From the cell containing the given text, extract its center point as [x, y] coordinate. 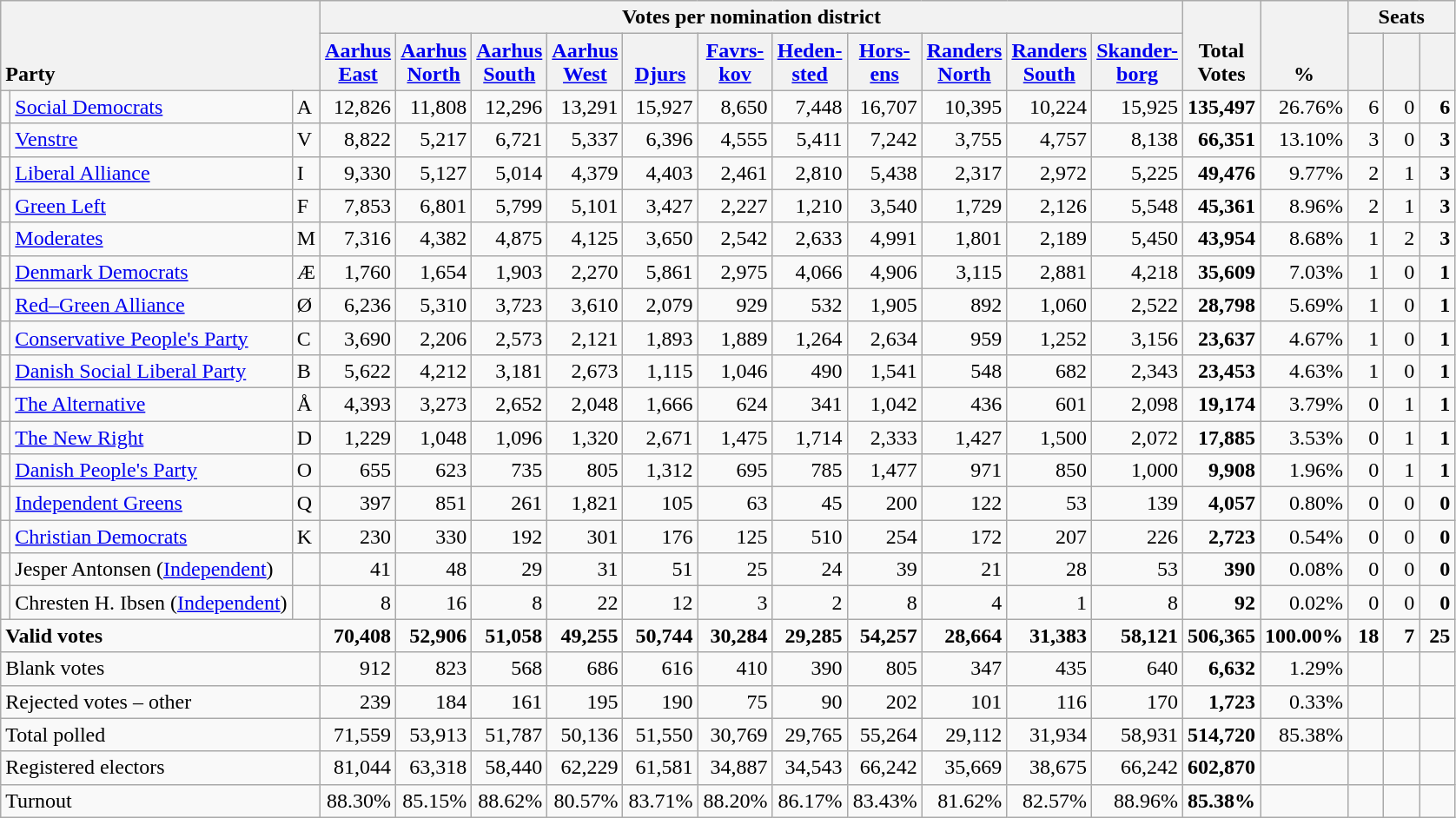
2,461 [735, 173]
601 [1049, 404]
2,189 [1049, 239]
21 [964, 570]
50,136 [586, 735]
Ø [306, 305]
2,317 [964, 173]
1,666 [660, 404]
12 [660, 603]
2,333 [884, 437]
88.30% [358, 801]
43,954 [1221, 239]
3,427 [660, 206]
Aarhus North [434, 63]
682 [1049, 371]
B [306, 371]
7,448 [810, 107]
52,906 [434, 636]
88.20% [735, 801]
122 [964, 504]
435 [1049, 669]
Æ [306, 272]
8,138 [1138, 140]
4,125 [586, 239]
31,934 [1049, 735]
929 [735, 305]
30,769 [735, 735]
4,991 [884, 239]
58,121 [1138, 636]
2,072 [1138, 437]
2,671 [660, 437]
Social Democrats [151, 107]
851 [434, 504]
Aarhus East [358, 63]
9.77% [1305, 173]
624 [735, 404]
Randers South [1049, 63]
18 [1366, 636]
640 [1138, 669]
51 [660, 570]
2,121 [586, 338]
Hors- ens [884, 63]
41 [358, 570]
4 [964, 603]
Valid votes [161, 636]
1,312 [660, 471]
3,610 [586, 305]
8,822 [358, 140]
28,798 [1221, 305]
1,723 [1221, 702]
532 [810, 305]
190 [660, 702]
4,757 [1049, 140]
7.03% [1305, 272]
4.67% [1305, 338]
54,257 [884, 636]
51,550 [660, 735]
490 [810, 371]
514,720 [1221, 735]
83.43% [884, 801]
3,181 [509, 371]
Party [161, 45]
9,908 [1221, 471]
The Alternative [151, 404]
13.10% [1305, 140]
6,396 [660, 140]
22 [586, 603]
239 [358, 702]
176 [660, 537]
341 [810, 404]
29,112 [964, 735]
0.08% [1305, 570]
1,042 [884, 404]
70,408 [358, 636]
3,273 [434, 404]
0.54% [1305, 537]
66,351 [1221, 140]
8.68% [1305, 239]
230 [358, 537]
31 [586, 570]
397 [358, 504]
8.96% [1305, 206]
26.76% [1305, 107]
23,453 [1221, 371]
Chresten H. Ibsen (Independent) [151, 603]
17,885 [1221, 437]
226 [1138, 537]
2,227 [735, 206]
Heden- sted [810, 63]
695 [735, 471]
2,542 [735, 239]
4,379 [586, 173]
9,330 [358, 173]
48 [434, 570]
19,174 [1221, 404]
7 [1402, 636]
81.62% [964, 801]
135,497 [1221, 107]
1,229 [358, 437]
58,931 [1138, 735]
10,395 [964, 107]
Christian Democrats [151, 537]
261 [509, 504]
506,365 [1221, 636]
139 [1138, 504]
Liberal Alliance [151, 173]
16,707 [884, 107]
3,755 [964, 140]
34,887 [735, 768]
4,212 [434, 371]
1,115 [660, 371]
2,673 [586, 371]
161 [509, 702]
1,475 [735, 437]
2,126 [1049, 206]
Danish Social Liberal Party [151, 371]
912 [358, 669]
1,729 [964, 206]
3,540 [884, 206]
2,975 [735, 272]
D [306, 437]
81,044 [358, 768]
28,664 [964, 636]
1,760 [358, 272]
24 [810, 570]
Seats [1402, 17]
7,316 [358, 239]
4,555 [735, 140]
Independent Greens [151, 504]
785 [810, 471]
8,650 [735, 107]
3,115 [964, 272]
1,801 [964, 239]
301 [586, 537]
1,000 [1138, 471]
5,225 [1138, 173]
V [306, 140]
100.00% [1305, 636]
71,559 [358, 735]
1,714 [810, 437]
29,285 [810, 636]
Votes per nomination district [752, 17]
50,744 [660, 636]
75 [735, 702]
M [306, 239]
1,903 [509, 272]
82.57% [1049, 801]
35,669 [964, 768]
3,690 [358, 338]
5,548 [1138, 206]
850 [1049, 471]
2,881 [1049, 272]
1,264 [810, 338]
959 [964, 338]
2,810 [810, 173]
80.57% [586, 801]
2,633 [810, 239]
Green Left [151, 206]
5,438 [884, 173]
616 [660, 669]
23,637 [1221, 338]
105 [660, 504]
5,127 [434, 173]
2,098 [1138, 404]
4,875 [509, 239]
192 [509, 537]
29,765 [810, 735]
Aarhus South [509, 63]
202 [884, 702]
1,048 [434, 437]
0.33% [1305, 702]
F [306, 206]
4,403 [660, 173]
1,252 [1049, 338]
Danish People's Party [151, 471]
Moderates [151, 239]
Red–Green Alliance [151, 305]
2,048 [586, 404]
39 [884, 570]
5,014 [509, 173]
5,411 [810, 140]
83.71% [660, 801]
4,218 [1138, 272]
6,236 [358, 305]
86.17% [810, 801]
Q [306, 504]
Venstre [151, 140]
101 [964, 702]
28 [1049, 570]
51,787 [509, 735]
6,721 [509, 140]
0.02% [1305, 603]
5,217 [434, 140]
6,801 [434, 206]
568 [509, 669]
Total Votes [1221, 45]
Djurs [660, 63]
623 [434, 471]
Total polled [161, 735]
51,058 [509, 636]
2,652 [509, 404]
62,229 [586, 768]
184 [434, 702]
2,634 [884, 338]
1.29% [1305, 669]
Turnout [161, 801]
35,609 [1221, 272]
1,477 [884, 471]
I [306, 173]
1,320 [586, 437]
7,853 [358, 206]
2,079 [660, 305]
1,096 [509, 437]
92 [1221, 603]
O [306, 471]
34,543 [810, 768]
49,255 [586, 636]
5,450 [1138, 239]
13,291 [586, 107]
11,808 [434, 107]
686 [586, 669]
2,206 [434, 338]
Denmark Democrats [151, 272]
347 [964, 669]
Registered electors [161, 768]
4.63% [1305, 371]
88.62% [509, 801]
Conservative People's Party [151, 338]
10,224 [1049, 107]
4,066 [810, 272]
2,522 [1138, 305]
2,343 [1138, 371]
63 [735, 504]
29 [509, 570]
A [306, 107]
1,060 [1049, 305]
436 [964, 404]
548 [964, 371]
Rejected votes – other [161, 702]
The New Right [151, 437]
5,101 [586, 206]
5,310 [434, 305]
4,382 [434, 239]
195 [586, 702]
1,046 [735, 371]
5,622 [358, 371]
16 [434, 603]
4,393 [358, 404]
1,893 [660, 338]
C [306, 338]
63,318 [434, 768]
30,284 [735, 636]
1.96% [1305, 471]
1,500 [1049, 437]
6,632 [1221, 669]
655 [358, 471]
1,905 [884, 305]
2,573 [509, 338]
61,581 [660, 768]
330 [434, 537]
15,925 [1138, 107]
% [1305, 45]
207 [1049, 537]
Skander- borg [1138, 63]
602,870 [1221, 768]
410 [735, 669]
1,821 [586, 504]
1,654 [434, 272]
823 [434, 669]
K [306, 537]
31,383 [1049, 636]
90 [810, 702]
125 [735, 537]
200 [884, 504]
3,723 [509, 305]
172 [964, 537]
Favrs- kov [735, 63]
15,927 [660, 107]
3.53% [1305, 437]
7,242 [884, 140]
Aarhus West [586, 63]
5.69% [1305, 305]
53,913 [434, 735]
88.96% [1138, 801]
4,906 [884, 272]
2,723 [1221, 537]
Jesper Antonsen (Independent) [151, 570]
49,476 [1221, 173]
3,650 [660, 239]
45,361 [1221, 206]
735 [509, 471]
892 [964, 305]
971 [964, 471]
170 [1138, 702]
1,210 [810, 206]
510 [810, 537]
2,972 [1049, 173]
1,889 [735, 338]
5,861 [660, 272]
0.80% [1305, 504]
116 [1049, 702]
4,057 [1221, 504]
Å [306, 404]
1,427 [964, 437]
2,270 [586, 272]
254 [884, 537]
1,541 [884, 371]
12,826 [358, 107]
58,440 [509, 768]
12,296 [509, 107]
38,675 [1049, 768]
3,156 [1138, 338]
5,799 [509, 206]
55,264 [884, 735]
3.79% [1305, 404]
85.15% [434, 801]
Blank votes [161, 669]
Randers North [964, 63]
5,337 [586, 140]
45 [810, 504]
